Search for the cell housing the specified text and yield its [x, y] center coordinate. 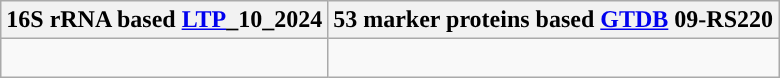
16S rRNA based LTP_10_2024 [164, 20]
53 marker proteins based GTDB 09-RS220 [554, 20]
